For the text-containing cell, return its midpoint in [X, Y] coordinate format. 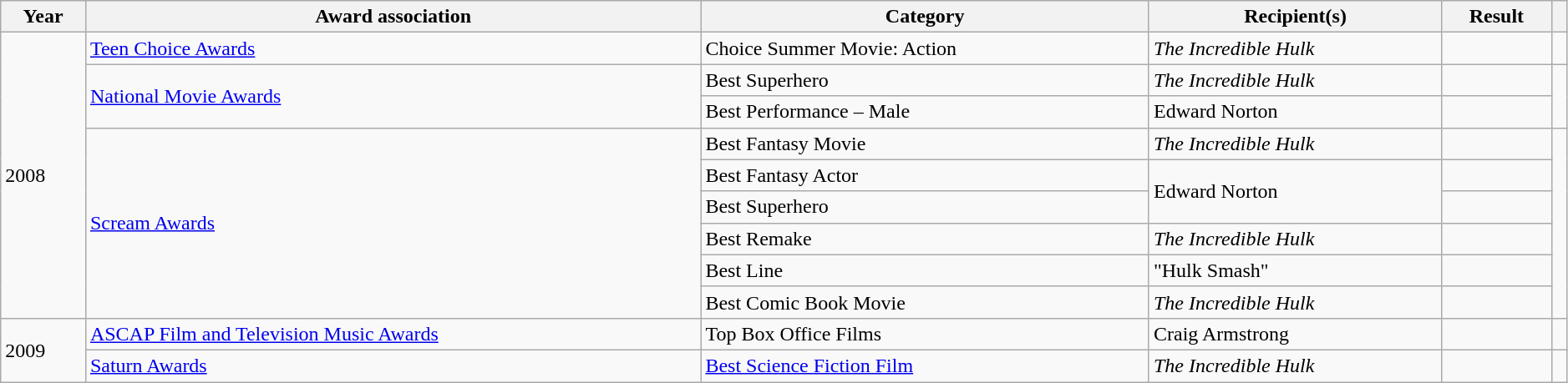
Best Fantasy Movie [926, 144]
Best Comic Book Movie [926, 302]
Craig Armstrong [1295, 334]
Best Performance – Male [926, 112]
Teen Choice Awards [393, 48]
2009 [43, 350]
Best Fantasy Actor [926, 175]
Category [926, 17]
Best Science Fiction Film [926, 365]
Saturn Awards [393, 365]
Award association [393, 17]
Best Remake [926, 239]
Year [43, 17]
Scream Awards [393, 223]
2008 [43, 175]
Best Line [926, 270]
Top Box Office Films [926, 334]
National Movie Awards [393, 96]
Result [1497, 17]
ASCAP Film and Television Music Awards [393, 334]
Choice Summer Movie: Action [926, 48]
"Hulk Smash" [1295, 270]
Recipient(s) [1295, 17]
